From the cell containing the given text, extract its center point as (X, Y) coordinate. 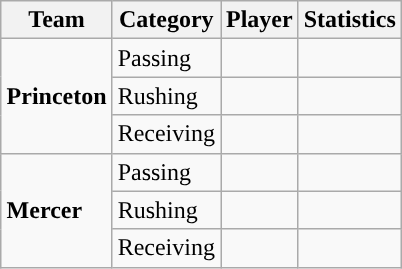
Statistics (350, 20)
Mercer (56, 210)
Player (259, 20)
Princeton (56, 96)
Team (56, 20)
Category (166, 20)
